Identify which cell holds the provided text, then report its (x, y) central coordinate. 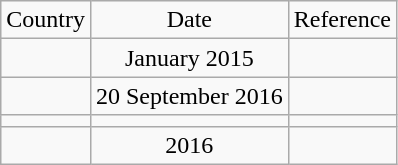
Reference (342, 20)
2016 (189, 145)
20 September 2016 (189, 96)
January 2015 (189, 58)
Date (189, 20)
Country (46, 20)
